Extract the [x, y] coordinate from the center of the cell holding the provided text.  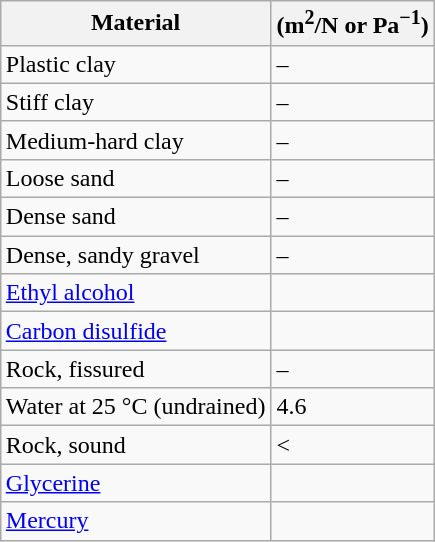
Rock, fissured [136, 369]
Water at 25 °C (undrained) [136, 407]
Carbon disulfide [136, 331]
Plastic clay [136, 64]
< [352, 445]
4.6 [352, 407]
Medium-hard clay [136, 140]
Dense sand [136, 217]
(m2/N or Pa−1) [352, 24]
Stiff clay [136, 102]
Loose sand [136, 178]
Rock, sound [136, 445]
Ethyl alcohol [136, 293]
Material [136, 24]
Mercury [136, 521]
Dense, sandy gravel [136, 255]
Glycerine [136, 483]
